From the cell containing the given text, extract its center point as [X, Y] coordinate. 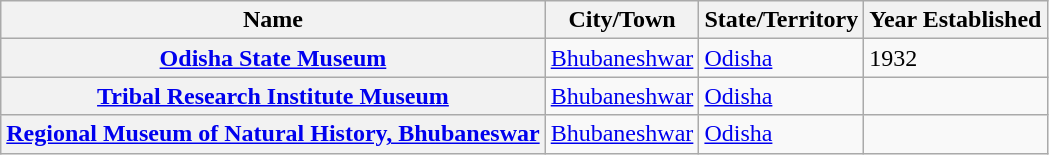
Tribal Research Institute Museum [273, 96]
Odisha State Museum [273, 58]
Regional Museum of Natural History, Bhubaneswar [273, 134]
1932 [956, 58]
Name [273, 20]
City/Town [622, 20]
Year Established [956, 20]
State/Territory [782, 20]
